Extract the (x, y) coordinate from the center of the cell holding the provided text.  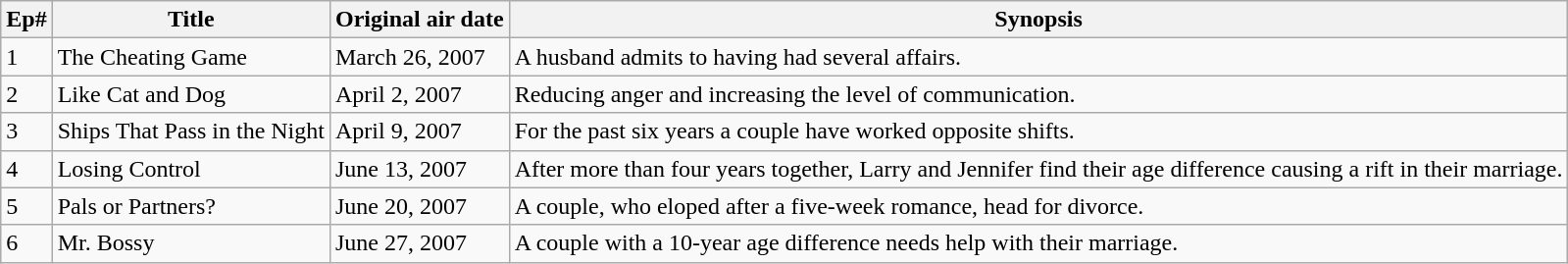
A husband admits to having had several affairs. (1038, 57)
Losing Control (190, 169)
April 2, 2007 (420, 94)
Reducing anger and increasing the level of communication. (1038, 94)
4 (26, 169)
For the past six years a couple have worked opposite shifts. (1038, 132)
April 9, 2007 (420, 132)
Mr. Bossy (190, 243)
A couple, who eloped after a five-week romance, head for divorce. (1038, 206)
Original air date (420, 20)
June 27, 2007 (420, 243)
June 20, 2007 (420, 206)
Like Cat and Dog (190, 94)
Synopsis (1038, 20)
6 (26, 243)
June 13, 2007 (420, 169)
5 (26, 206)
3 (26, 132)
Ep# (26, 20)
A couple with a 10-year age difference needs help with their marriage. (1038, 243)
After more than four years together, Larry and Jennifer find their age difference causing a rift in their marriage. (1038, 169)
2 (26, 94)
March 26, 2007 (420, 57)
1 (26, 57)
Pals or Partners? (190, 206)
Ships That Pass in the Night (190, 132)
Title (190, 20)
The Cheating Game (190, 57)
